Provide the (x, y) coordinate of the cell's center where the given text is located.  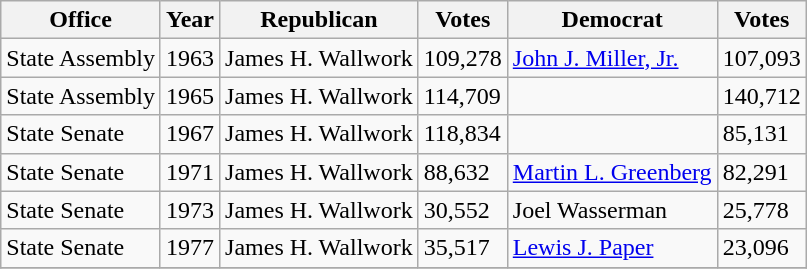
Joel Wasserman (612, 210)
25,778 (762, 210)
1963 (190, 58)
109,278 (462, 58)
23,096 (762, 248)
1977 (190, 248)
82,291 (762, 172)
85,131 (762, 134)
118,834 (462, 134)
Lewis J. Paper (612, 248)
1967 (190, 134)
30,552 (462, 210)
1971 (190, 172)
35,517 (462, 248)
1973 (190, 210)
107,093 (762, 58)
Year (190, 20)
Martin L. Greenberg (612, 172)
1965 (190, 96)
Republican (320, 20)
John J. Miller, Jr. (612, 58)
Democrat (612, 20)
88,632 (462, 172)
114,709 (462, 96)
140,712 (762, 96)
Office (81, 20)
